Pinpoint the cell where the given text exists, returning its (X, Y) midpoint coordinate. 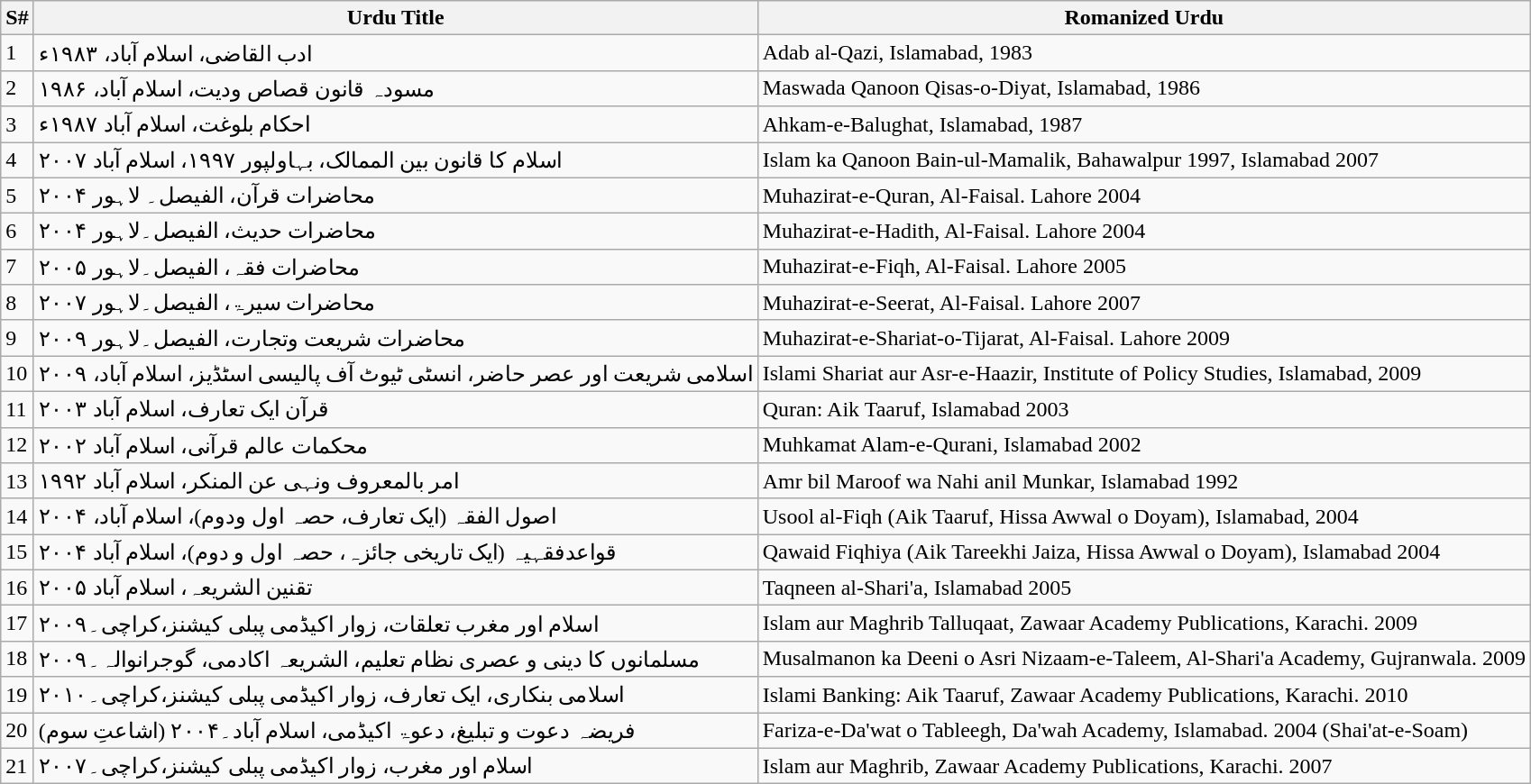
اصول الفقہ (ایک تعارف، حصہ اول ودوم)، اسلام آباد، ۲۰۰۴ (395, 516)
اسلامی بنکاری، ایک تعارف، زوار اکیڈمی پبلی کیشنز،کراچی۔۲۰۱۰ (395, 695)
21 (17, 766)
1 (17, 53)
4 (17, 160)
Adab al-Qazi, Islamabad, 1983 (1143, 53)
S# (17, 18)
19 (17, 695)
Qawaid Fiqhiya (Aik Tareekhi Jaiza, Hissa Awwal o Doyam), Islamabad 2004 (1143, 552)
Islam aur Maghrib Talluqaat, Zawaar Academy Publications, Karachi. 2009 (1143, 624)
12 (17, 445)
امر بالمعروف ونہی عن المنکر، اسلام آباد ۱۹۹۲ (395, 481)
Muhazirat-e-Hadith, Al-Faisal. Lahore 2004 (1143, 232)
Amr bil Maroof wa Nahi anil Munkar, Islamabad 1992 (1143, 481)
Romanized Urdu (1143, 18)
9 (17, 338)
Muhazirat-e-Fiqh, Al-Faisal. Lahore 2005 (1143, 267)
اسلام اور مغرب، زوار اکیڈمی پبلی کیشنز،کراچی۔۲۰۰۷ (395, 766)
محاضرات حدیث، الفیصل۔لاہور ۲۰۰۴ (395, 232)
مسلمانوں کا دینی و عصری نظام تعلیم، الشریعہ اکادمی، گوجرانوالہ۔۲۰۰۹ (395, 659)
محاضرات فقہ، الفیصل۔لاہور ۲۰۰۵ (395, 267)
14 (17, 516)
15 (17, 552)
11 (17, 409)
8 (17, 303)
6 (17, 232)
13 (17, 481)
تقنین الشریعہ، اسلام آباد ۲۰۰۵ (395, 588)
اسلام کا قانون بین الممالک، بہاولپور ۱۹۹۷، اسلام آباد ۲۰۰۷ (395, 160)
Musalmanon ka Deeni o Asri Nizaam-e-Taleem, Al-Shari'a Academy, Gujranwala. 2009 (1143, 659)
18 (17, 659)
احکام بلوغت، اسلام آباد ۱۹۸۷ء (395, 124)
Islami Shariat aur Asr-e-Haazir, Institute of Policy Studies, Islamabad, 2009 (1143, 374)
20 (17, 730)
17 (17, 624)
محاضرات قرآن، الفیصل۔ لاہور ۲۰۰۴ (395, 196)
Islam aur Maghrib, Zawaar Academy Publications, Karachi. 2007 (1143, 766)
Ahkam-e-Balughat, Islamabad, 1987 (1143, 124)
5 (17, 196)
2 (17, 88)
Urdu Title (395, 18)
Islam ka Qanoon Bain-ul-Mamalik, Bahawalpur 1997, Islamabad 2007 (1143, 160)
ادب القاضی، اسلام آباد، ۱۹۸۳ء (395, 53)
Islami Banking: Aik Taaruf, Zawaar Academy Publications, Karachi. 2010 (1143, 695)
3 (17, 124)
قواعدفقہیہ (ایک تاریخی جائزہ، حصہ اول و دوم)، اسلام آباد ۲۰۰۴ (395, 552)
Muhazirat-e-Quran, Al-Faisal. Lahore 2004 (1143, 196)
اسلام اور مغرب تعلقات، زوار اکیڈمی پبلی کیشنز،کراچی۔۲۰۰۹ (395, 624)
محاضرات سیرۃ، الفیصل۔لاہور ۲۰۰۷ (395, 303)
Maswada Qanoon Qisas-o-Diyat, Islamabad, 1986 (1143, 88)
16 (17, 588)
Taqneen al-Shari'a, Islamabad 2005 (1143, 588)
مسودہ قانون قصاص ودیت، اسلام آباد، ۱۹۸۶ (395, 88)
7 (17, 267)
Muhkamat Alam-e-Qurani, Islamabad 2002 (1143, 445)
Muhazirat-e-Shariat-o-Tijarat, Al-Faisal. Lahore 2009 (1143, 338)
Fariza-e-Da'wat o Tableegh, Da'wah Academy, Islamabad. 2004 (Shai'at-e-Soam) (1143, 730)
Usool al-Fiqh (Aik Taaruf, Hissa Awwal o Doyam), Islamabad, 2004 (1143, 516)
اسلامی شریعت اور عصر حاضر، انسٹی ٹیوٹ آف پالیسی اسٹڈیز، اسلام آباد، ۲۰۰۹ (395, 374)
Quran: Aik Taaruf, Islamabad 2003 (1143, 409)
محکمات عالم قرآنی، اسلام آباد ۲۰۰۲ (395, 445)
قرآن ایک تعارف، اسلام آباد ۲۰۰۳ (395, 409)
محاضرات شریعت وتجارت، الفیصل۔لاہور ۲۰۰۹ (395, 338)
10 (17, 374)
Muhazirat-e-Seerat, Al-Faisal. Lahore 2007 (1143, 303)
فریضہ دعوت و تبلیغ، دعوۃ اکیڈمی، اسلام آباد۔۲۰۰۴ (اشاعتِ سوم) (395, 730)
